From the cell containing the given text, extract its center point as (x, y) coordinate. 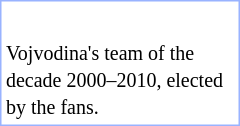
Vojvodina's team of the decade 2000–2010, elected by the fans. (120, 80)
